Determine the (X, Y) coordinate at the center of the cell enclosing the given text.  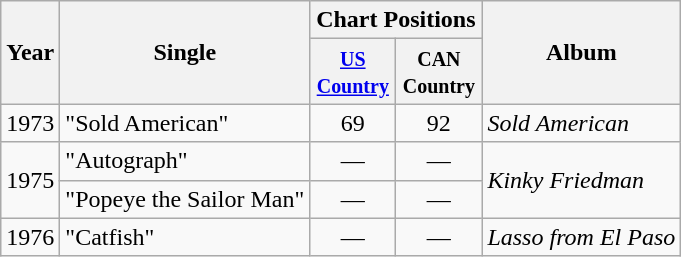
Album (582, 52)
Lasso from El Paso (582, 237)
Year (30, 52)
"Popeye the Sailor Man" (185, 199)
Single (185, 52)
US Country (353, 72)
"Catfish" (185, 237)
CAN Country (439, 72)
69 (353, 123)
"Autograph" (185, 161)
1973 (30, 123)
92 (439, 123)
1975 (30, 180)
1976 (30, 237)
Chart Positions (396, 20)
"Sold American" (185, 123)
Sold American (582, 123)
Kinky Friedman (582, 180)
